Search for the cell housing the specified text and yield its (x, y) center coordinate. 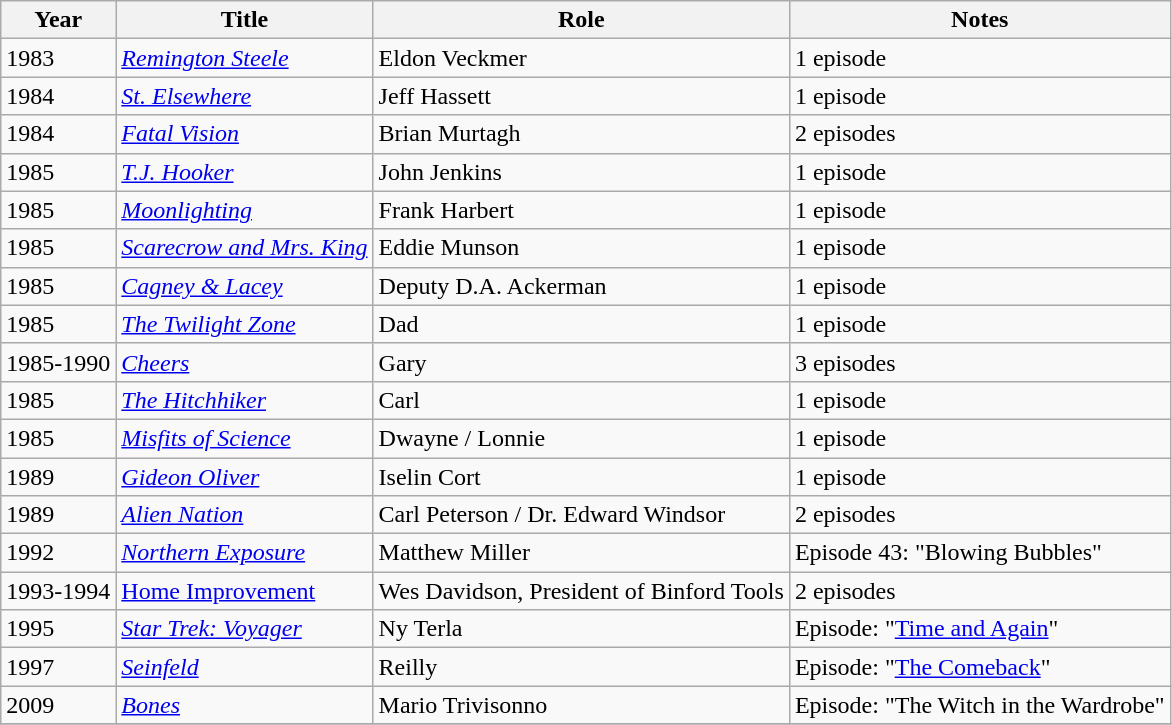
3 episodes (980, 362)
Dad (581, 324)
Eldon Veckmer (581, 58)
Matthew Miller (581, 553)
1995 (58, 629)
Seinfeld (244, 667)
Reilly (581, 667)
Cheers (244, 362)
Brian Murtagh (581, 134)
Home Improvement (244, 591)
Moonlighting (244, 210)
Cagney & Lacey (244, 286)
Notes (980, 20)
Jeff Hassett (581, 96)
Scarecrow and Mrs. King (244, 248)
Iselin Cort (581, 477)
1993-1994 (58, 591)
Star Trek: Voyager (244, 629)
Wes Davidson, President of Binford Tools (581, 591)
Episode: "The Comeback" (980, 667)
St. Elsewhere (244, 96)
The Hitchhiker (244, 400)
Gideon Oliver (244, 477)
Deputy D.A. Ackerman (581, 286)
Role (581, 20)
Fatal Vision (244, 134)
Remington Steele (244, 58)
T.J. Hooker (244, 172)
Mario Trivisonno (581, 705)
Title (244, 20)
Eddie Munson (581, 248)
Year (58, 20)
1992 (58, 553)
Carl (581, 400)
Misfits of Science (244, 438)
Northern Exposure (244, 553)
Bones (244, 705)
Carl Peterson / Dr. Edward Windsor (581, 515)
1983 (58, 58)
Dwayne / Lonnie (581, 438)
Gary (581, 362)
Episode 43: "Blowing Bubbles" (980, 553)
1997 (58, 667)
Ny Terla (581, 629)
The Twilight Zone (244, 324)
John Jenkins (581, 172)
1985-1990 (58, 362)
Frank Harbert (581, 210)
Alien Nation (244, 515)
Episode: "The Witch in the Wardrobe" (980, 705)
Episode: "Time and Again" (980, 629)
2009 (58, 705)
